From the cell containing the given text, extract its center point as [x, y] coordinate. 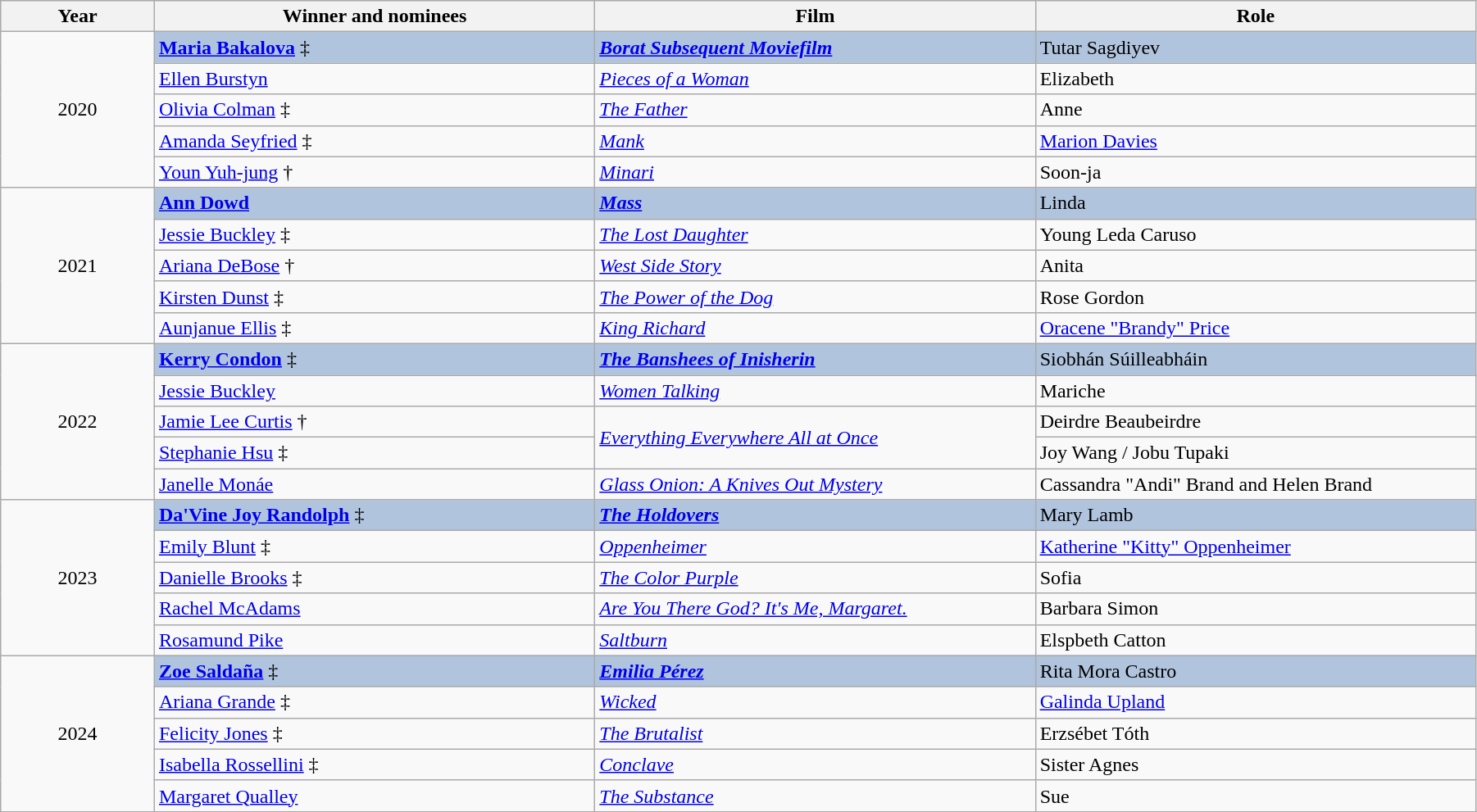
Joy Wang / Jobu Tupaki [1256, 453]
Oracene "Brandy" Price [1256, 328]
Katherine "Kitty" Oppenheimer [1256, 547]
The Lost Daughter [815, 234]
Ann Dowd [374, 203]
Jamie Lee Curtis † [374, 422]
Erzsébet Tóth [1256, 733]
Ariana DeBose † [374, 265]
Amanda Seyfried ‡ [374, 141]
Galinda Upland [1256, 702]
The Power of the Dog [815, 297]
Emilia Pérez [815, 671]
Rosamund Pike [374, 640]
Ariana Grande ‡ [374, 702]
Soon-ja [1256, 172]
Minari [815, 172]
The Brutalist [815, 733]
Saltburn [815, 640]
Aunjanue Ellis ‡ [374, 328]
Borat Subsequent Moviefilm [815, 48]
Sue [1256, 796]
Ellen Burstyn [374, 79]
Mary Lamb [1256, 515]
Jessie Buckley [374, 391]
Janelle Monáe [374, 484]
Everything Everywhere All at Once [815, 438]
The Father [815, 110]
The Substance [815, 796]
Da'Vine Joy Randolph ‡ [374, 515]
Elizabeth [1256, 79]
Wicked [815, 702]
Are You There God? It's Me, Margaret. [815, 609]
Zoe Saldaña ‡ [374, 671]
Oppenheimer [815, 547]
Mank [815, 141]
Winner and nominees [374, 16]
Rose Gordon [1256, 297]
Kirsten Dunst ‡ [374, 297]
Marion Davies [1256, 141]
Pieces of a Woman [815, 79]
Youn Yuh-jung † [374, 172]
2021 [78, 265]
Isabella Rossellini ‡ [374, 764]
Anne [1256, 110]
Cassandra "Andi" Brand and Helen Brand [1256, 484]
Danielle Brooks ‡ [374, 578]
Year [78, 16]
Deirdre Beaubeirdre [1256, 422]
Stephanie Hsu ‡ [374, 453]
Women Talking [815, 391]
Young Leda Caruso [1256, 234]
Emily Blunt ‡ [374, 547]
Glass Onion: A Knives Out Mystery [815, 484]
The Color Purple [815, 578]
Elspbeth Catton [1256, 640]
Anita [1256, 265]
Siobhán Súilleabháin [1256, 359]
King Richard [815, 328]
Barbara Simon [1256, 609]
2023 [78, 578]
Tutar Sagdiyev [1256, 48]
2020 [78, 110]
Mariche [1256, 391]
Rachel McAdams [374, 609]
The Banshees of Inisherin [815, 359]
Conclave [815, 764]
Linda [1256, 203]
Film [815, 16]
Sister Agnes [1256, 764]
Olivia Colman ‡ [374, 110]
Jessie Buckley ‡ [374, 234]
Kerry Condon ‡ [374, 359]
Rita Mora Castro [1256, 671]
2024 [78, 733]
Mass [815, 203]
Role [1256, 16]
Sofia [1256, 578]
West Side Story [815, 265]
Margaret Qualley [374, 796]
Maria Bakalova ‡ [374, 48]
Felicity Jones ‡ [374, 733]
2022 [78, 421]
The Holdovers [815, 515]
